Identify which cell holds the provided text, then report its [X, Y] central coordinate. 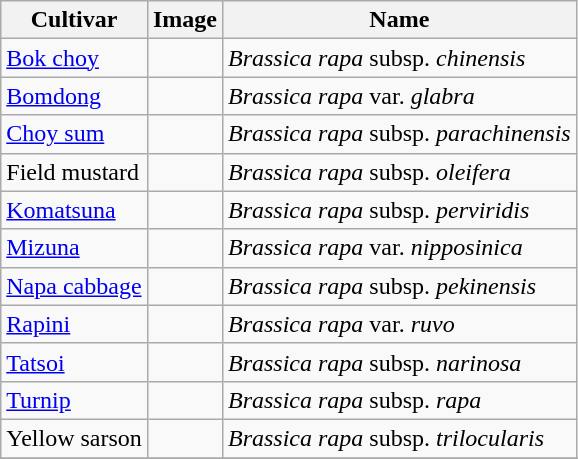
Rapini [74, 324]
Brassica rapa subsp. trilocularis [399, 438]
Napa cabbage [74, 286]
Field mustard [74, 172]
Brassica rapa subsp. oleifera [399, 172]
Bok choy [74, 58]
Brassica rapa subsp. parachinensis [399, 134]
Brassica rapa var. nipposinica [399, 248]
Brassica rapa subsp. perviridis [399, 210]
Brassica rapa var. ruvo [399, 324]
Image [184, 20]
Choy sum [74, 134]
Brassica rapa subsp. pekinensis [399, 286]
Mizuna [74, 248]
Tatsoi [74, 362]
Cultivar [74, 20]
Yellow sarson [74, 438]
Bomdong [74, 96]
Brassica rapa subsp. chinensis [399, 58]
Komatsuna [74, 210]
Name [399, 20]
Brassica rapa subsp. rapa [399, 400]
Brassica rapa subsp. narinosa [399, 362]
Turnip [74, 400]
Brassica rapa var. glabra [399, 96]
